Output the [X, Y] coordinate of the center of the cell containing the given text.  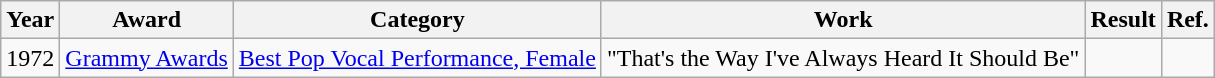
Best Pop Vocal Performance, Female [417, 58]
Year [30, 20]
Category [417, 20]
Grammy Awards [147, 58]
Award [147, 20]
Result [1123, 20]
Work [843, 20]
Ref. [1188, 20]
1972 [30, 58]
"That's the Way I've Always Heard It Should Be" [843, 58]
